Capture the cell that displays the provided text and extract its (x, y) central coordinate. 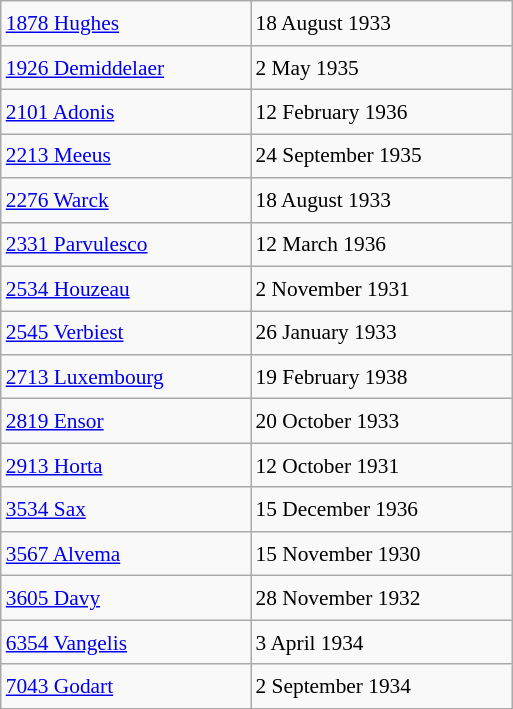
2 September 1934 (382, 686)
12 October 1931 (382, 465)
12 March 1936 (382, 244)
20 October 1933 (382, 421)
24 September 1935 (382, 156)
1926 Demiddelaer (126, 67)
2 November 1931 (382, 288)
12 February 1936 (382, 112)
2213 Meeus (126, 156)
19 February 1938 (382, 377)
2534 Houzeau (126, 288)
28 November 1932 (382, 598)
6354 Vangelis (126, 642)
15 November 1930 (382, 554)
3534 Sax (126, 509)
2819 Ensor (126, 421)
1878 Hughes (126, 23)
3567 Alvema (126, 554)
3 April 1934 (382, 642)
15 December 1936 (382, 509)
26 January 1933 (382, 333)
3605 Davy (126, 598)
2913 Horta (126, 465)
2 May 1935 (382, 67)
2545 Verbiest (126, 333)
2331 Parvulesco (126, 244)
7043 Godart (126, 686)
2713 Luxembourg (126, 377)
2276 Warck (126, 200)
2101 Adonis (126, 112)
